Output the (x, y) coordinate of the center of the cell containing the given text.  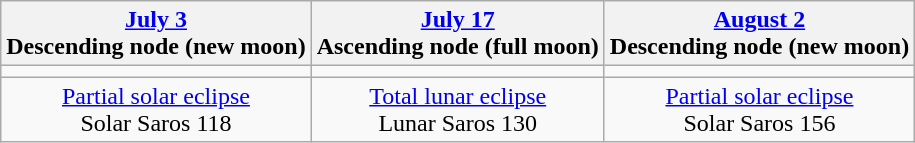
July 17Ascending node (full moon) (458, 34)
Partial solar eclipseSolar Saros 118 (156, 110)
Partial solar eclipseSolar Saros 156 (759, 110)
Total lunar eclipseLunar Saros 130 (458, 110)
August 2Descending node (new moon) (759, 34)
July 3Descending node (new moon) (156, 34)
